For the text-containing cell, return its midpoint in (x, y) coordinate format. 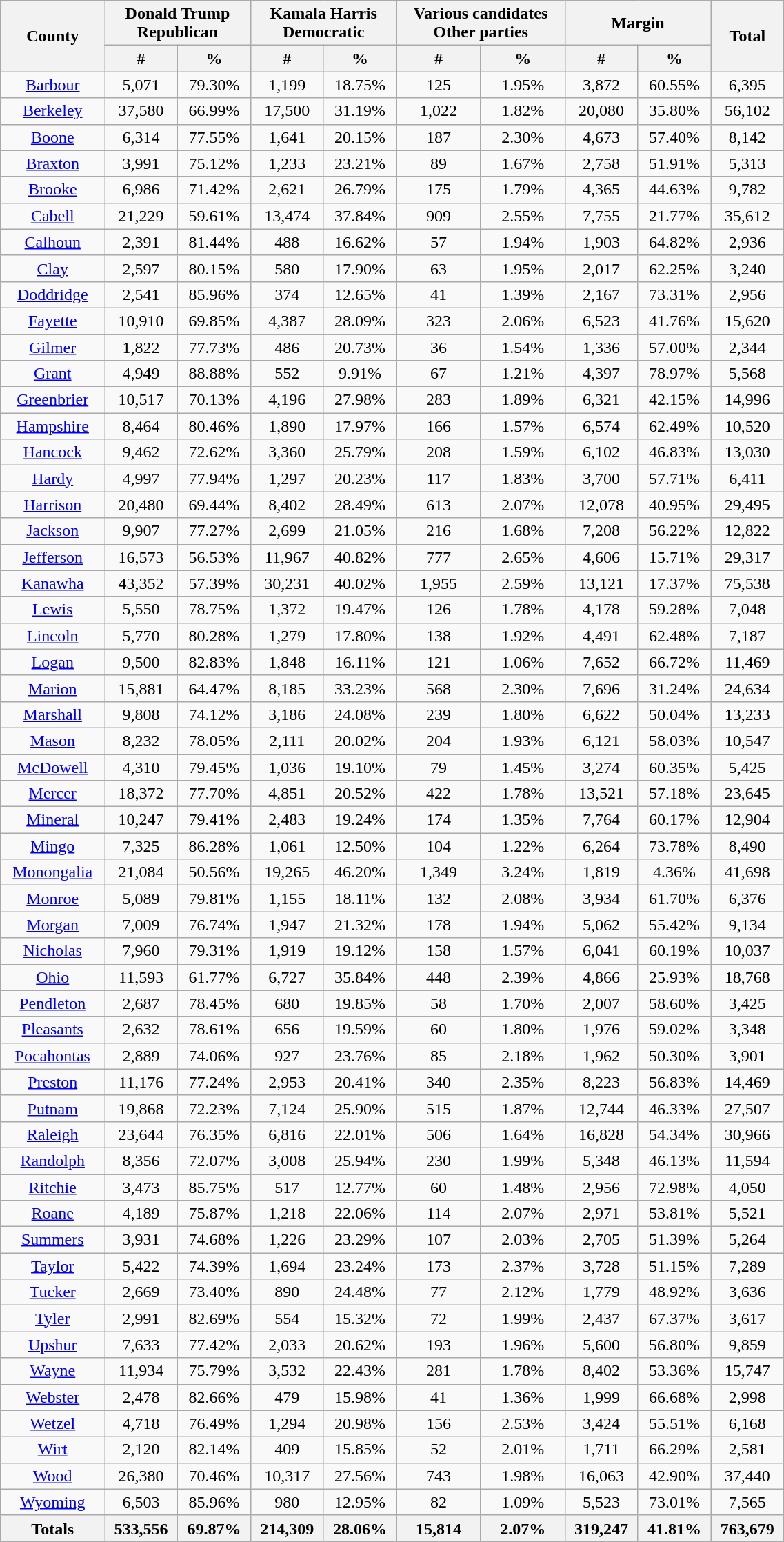
23.21% (360, 163)
Mason (52, 741)
82 (439, 1502)
17.80% (360, 636)
46.20% (360, 872)
2.55% (523, 216)
4.36% (674, 872)
37,440 (747, 1476)
53.81% (674, 1214)
1.21% (523, 374)
488 (287, 242)
2,705 (601, 1240)
Various candidatesOther parties (481, 23)
15,747 (747, 1371)
323 (439, 321)
76.49% (214, 1423)
74.12% (214, 714)
66.72% (674, 662)
Wyoming (52, 1502)
166 (439, 426)
6,121 (601, 741)
1.79% (523, 190)
2,391 (141, 242)
9.91% (360, 374)
656 (287, 1030)
158 (439, 951)
31.19% (360, 111)
59.02% (674, 1030)
4,851 (287, 794)
125 (439, 85)
50.30% (674, 1056)
2.35% (523, 1082)
51.39% (674, 1240)
58 (439, 1003)
21.05% (360, 531)
75.87% (214, 1214)
5,089 (141, 899)
533,556 (141, 1528)
62.48% (674, 636)
75.79% (214, 1371)
56.80% (674, 1345)
1,036 (287, 768)
78.97% (674, 374)
Berkeley (52, 111)
3,424 (601, 1423)
3,348 (747, 1030)
67 (439, 374)
25.93% (674, 977)
Pleasants (52, 1030)
3,532 (287, 1371)
Clay (52, 268)
9,462 (141, 452)
51.91% (674, 163)
3,240 (747, 268)
980 (287, 1502)
552 (287, 374)
1.87% (523, 1108)
74.39% (214, 1266)
3,425 (747, 1003)
4,491 (601, 636)
2,541 (141, 294)
6,622 (601, 714)
3,700 (601, 479)
Fayette (52, 321)
5,313 (747, 163)
4,178 (601, 610)
1,199 (287, 85)
1,336 (601, 347)
8,356 (141, 1161)
2,483 (287, 820)
82.66% (214, 1397)
27,507 (747, 1108)
County (52, 36)
7,289 (747, 1266)
Randolph (52, 1161)
69.87% (214, 1528)
2,936 (747, 242)
422 (439, 794)
5,348 (601, 1161)
Wirt (52, 1450)
1,279 (287, 636)
1,233 (287, 163)
2,687 (141, 1003)
12.77% (360, 1187)
79.45% (214, 768)
28.06% (360, 1528)
7,696 (601, 688)
46.13% (674, 1161)
50.04% (674, 714)
409 (287, 1450)
448 (439, 977)
10,520 (747, 426)
24.08% (360, 714)
60.17% (674, 820)
5,264 (747, 1240)
15.71% (674, 557)
26,380 (141, 1476)
23,645 (747, 794)
4,196 (287, 400)
35.84% (360, 977)
Jackson (52, 531)
1.35% (523, 820)
10,317 (287, 1476)
66.99% (214, 111)
Nicholas (52, 951)
9,907 (141, 531)
Donald TrumpRepublican (178, 23)
5,071 (141, 85)
41.81% (674, 1528)
Webster (52, 1397)
76.74% (214, 925)
2.18% (523, 1056)
Summers (52, 1240)
1,848 (287, 662)
Calhoun (52, 242)
73.78% (674, 846)
15.98% (360, 1397)
Boone (52, 137)
28.09% (360, 321)
340 (439, 1082)
8,464 (141, 426)
Monongalia (52, 872)
77.24% (214, 1082)
29,317 (747, 557)
2,478 (141, 1397)
9,134 (747, 925)
2,033 (287, 1345)
3,636 (747, 1292)
Barbour (52, 85)
10,517 (141, 400)
67.37% (674, 1319)
56,102 (747, 111)
16,828 (601, 1134)
2.03% (523, 1240)
138 (439, 636)
15,814 (439, 1528)
2.01% (523, 1450)
71.42% (214, 190)
50.56% (214, 872)
1,218 (287, 1214)
680 (287, 1003)
21.77% (674, 216)
239 (439, 714)
23,644 (141, 1134)
63 (439, 268)
6,523 (601, 321)
36 (439, 347)
29,495 (747, 505)
48.92% (674, 1292)
11,176 (141, 1082)
85 (439, 1056)
7,755 (601, 216)
16,063 (601, 1476)
57.00% (674, 347)
41.76% (674, 321)
33.23% (360, 688)
70.46% (214, 1476)
Marshall (52, 714)
1,297 (287, 479)
74.68% (214, 1240)
2,111 (287, 741)
81.44% (214, 242)
57 (439, 242)
1.45% (523, 768)
73.40% (214, 1292)
7,764 (601, 820)
40.82% (360, 557)
72.23% (214, 1108)
76.35% (214, 1134)
56.53% (214, 557)
743 (439, 1476)
72.07% (214, 1161)
55.42% (674, 925)
107 (439, 1240)
7,124 (287, 1108)
44.63% (674, 190)
281 (439, 1371)
51.15% (674, 1266)
7,325 (141, 846)
1,294 (287, 1423)
927 (287, 1056)
2,889 (141, 1056)
7,048 (747, 610)
3,360 (287, 452)
5,568 (747, 374)
6,727 (287, 977)
554 (287, 1319)
13,233 (747, 714)
89 (439, 163)
46.83% (674, 452)
1,947 (287, 925)
42.90% (674, 1476)
Lincoln (52, 636)
12,744 (601, 1108)
1.92% (523, 636)
11,594 (747, 1161)
7,633 (141, 1345)
30,966 (747, 1134)
7,960 (141, 951)
57.71% (674, 479)
75,538 (747, 583)
3,617 (747, 1319)
12,078 (601, 505)
1.98% (523, 1476)
60.35% (674, 768)
12.50% (360, 846)
2,699 (287, 531)
Tucker (52, 1292)
4,606 (601, 557)
72 (439, 1319)
82.14% (214, 1450)
479 (287, 1397)
20.62% (360, 1345)
1,779 (601, 1292)
4,397 (601, 374)
580 (287, 268)
7,652 (601, 662)
777 (439, 557)
208 (439, 452)
9,782 (747, 190)
25.79% (360, 452)
2,017 (601, 268)
486 (287, 347)
4,673 (601, 137)
9,500 (141, 662)
132 (439, 899)
4,189 (141, 1214)
1.59% (523, 452)
2,597 (141, 268)
Cabell (52, 216)
73.31% (674, 294)
1.22% (523, 846)
2,669 (141, 1292)
4,310 (141, 768)
5,521 (747, 1214)
6,816 (287, 1134)
55.51% (674, 1423)
6,264 (601, 846)
79.31% (214, 951)
Wood (52, 1476)
79.30% (214, 85)
1.06% (523, 662)
77.55% (214, 137)
216 (439, 531)
88.88% (214, 374)
613 (439, 505)
1,976 (601, 1030)
77 (439, 1292)
78.05% (214, 741)
909 (439, 216)
3,901 (747, 1056)
Kanawha (52, 583)
20,080 (601, 111)
64.47% (214, 688)
4,949 (141, 374)
13,121 (601, 583)
121 (439, 662)
568 (439, 688)
1,694 (287, 1266)
4,718 (141, 1423)
80.28% (214, 636)
4,365 (601, 190)
82.83% (214, 662)
1,919 (287, 951)
40.02% (360, 583)
20.23% (360, 479)
2.53% (523, 1423)
23.29% (360, 1240)
21.32% (360, 925)
319,247 (601, 1528)
2.65% (523, 557)
20.73% (360, 347)
5,523 (601, 1502)
28.49% (360, 505)
Totals (52, 1528)
5,422 (141, 1266)
3,931 (141, 1240)
11,593 (141, 977)
1.68% (523, 531)
Hancock (52, 452)
7,187 (747, 636)
17.97% (360, 426)
31.24% (674, 688)
27.98% (360, 400)
Ohio (52, 977)
60.19% (674, 951)
56.83% (674, 1082)
1,022 (439, 111)
214,309 (287, 1528)
126 (439, 610)
1.09% (523, 1502)
Hampshire (52, 426)
114 (439, 1214)
18.11% (360, 899)
11,967 (287, 557)
54.34% (674, 1134)
1.39% (523, 294)
7,009 (141, 925)
1.93% (523, 741)
19.47% (360, 610)
2,991 (141, 1319)
3,008 (287, 1161)
23.24% (360, 1266)
27.56% (360, 1476)
10,247 (141, 820)
2.06% (523, 321)
1,819 (601, 872)
2,344 (747, 347)
8,490 (747, 846)
Grant (52, 374)
515 (439, 1108)
6,395 (747, 85)
Wetzel (52, 1423)
2.39% (523, 977)
58.60% (674, 1003)
3,473 (141, 1187)
78.61% (214, 1030)
69.85% (214, 321)
1,641 (287, 137)
204 (439, 741)
1,955 (439, 583)
5,600 (601, 1345)
78.45% (214, 1003)
66.29% (674, 1450)
1,372 (287, 610)
Wayne (52, 1371)
25.94% (360, 1161)
19.85% (360, 1003)
1.89% (523, 400)
15,881 (141, 688)
Greenbrier (52, 400)
80.15% (214, 268)
Marion (52, 688)
73.01% (674, 1502)
1,061 (287, 846)
17.37% (674, 583)
19,868 (141, 1108)
16.11% (360, 662)
3,728 (601, 1266)
Harrison (52, 505)
24.48% (360, 1292)
60.55% (674, 85)
26.79% (360, 190)
Doddridge (52, 294)
62.25% (674, 268)
283 (439, 400)
117 (439, 479)
1.64% (523, 1134)
763,679 (747, 1528)
1.54% (523, 347)
46.33% (674, 1108)
2,167 (601, 294)
Putnam (52, 1108)
61.70% (674, 899)
1.82% (523, 111)
12,904 (747, 820)
15.32% (360, 1319)
Tyler (52, 1319)
19.59% (360, 1030)
21,084 (141, 872)
79.81% (214, 899)
85.75% (214, 1187)
5,550 (141, 610)
1,962 (601, 1056)
Monroe (52, 899)
52 (439, 1450)
8,142 (747, 137)
10,547 (747, 741)
14,996 (747, 400)
18.75% (360, 85)
Preston (52, 1082)
1,155 (287, 899)
3,274 (601, 768)
1,711 (601, 1450)
4,387 (287, 321)
35,612 (747, 216)
104 (439, 846)
69.44% (214, 505)
79 (439, 768)
6,411 (747, 479)
20.41% (360, 1082)
82.69% (214, 1319)
15.85% (360, 1450)
79.41% (214, 820)
1,349 (439, 872)
6,503 (141, 1502)
23.76% (360, 1056)
2,632 (141, 1030)
13,521 (601, 794)
10,910 (141, 321)
11,934 (141, 1371)
Pendleton (52, 1003)
193 (439, 1345)
4,050 (747, 1187)
8,232 (141, 741)
2.08% (523, 899)
17.90% (360, 268)
19.12% (360, 951)
5,062 (601, 925)
2,971 (601, 1214)
7,565 (747, 1502)
64.82% (674, 242)
19.10% (360, 768)
Mingo (52, 846)
37,580 (141, 111)
12,822 (747, 531)
41,698 (747, 872)
77.42% (214, 1345)
Mineral (52, 820)
187 (439, 137)
2,581 (747, 1450)
19,265 (287, 872)
7,208 (601, 531)
75.12% (214, 163)
8,223 (601, 1082)
16.62% (360, 242)
Logan (52, 662)
2,758 (601, 163)
6,321 (601, 400)
2,437 (601, 1319)
58.03% (674, 741)
61.77% (214, 977)
14,469 (747, 1082)
20.98% (360, 1423)
12.65% (360, 294)
22.43% (360, 1371)
35.80% (674, 111)
2.59% (523, 583)
8,185 (287, 688)
174 (439, 820)
37.84% (360, 216)
Upshur (52, 1345)
22.01% (360, 1134)
56.22% (674, 531)
3,991 (141, 163)
3.24% (523, 872)
59.28% (674, 610)
Margin (638, 23)
Brooke (52, 190)
2,007 (601, 1003)
11,469 (747, 662)
77.27% (214, 531)
12.95% (360, 1502)
6,041 (601, 951)
59.61% (214, 216)
70.13% (214, 400)
72.62% (214, 452)
6,376 (747, 899)
77.94% (214, 479)
Lewis (52, 610)
1.83% (523, 479)
3,186 (287, 714)
Jefferson (52, 557)
3,934 (601, 899)
506 (439, 1134)
6,102 (601, 452)
Raleigh (52, 1134)
517 (287, 1187)
Total (747, 36)
18,768 (747, 977)
Mercer (52, 794)
22.06% (360, 1214)
16,573 (141, 557)
17,500 (287, 111)
53.36% (674, 1371)
2.12% (523, 1292)
43,352 (141, 583)
42.15% (674, 400)
77.70% (214, 794)
2,120 (141, 1450)
57.39% (214, 583)
19.24% (360, 820)
20.15% (360, 137)
9,859 (747, 1345)
Pocahontas (52, 1056)
86.28% (214, 846)
24,634 (747, 688)
30,231 (287, 583)
Ritchie (52, 1187)
66.68% (674, 1397)
6,168 (747, 1423)
25.90% (360, 1108)
13,474 (287, 216)
57.18% (674, 794)
Roane (52, 1214)
78.75% (214, 610)
230 (439, 1161)
6,986 (141, 190)
10,037 (747, 951)
1,903 (601, 242)
1,226 (287, 1240)
1.36% (523, 1397)
21,229 (141, 216)
1,890 (287, 426)
Gilmer (52, 347)
20.52% (360, 794)
1,999 (601, 1397)
156 (439, 1423)
4,866 (601, 977)
173 (439, 1266)
57.40% (674, 137)
Braxton (52, 163)
2,953 (287, 1082)
1.67% (523, 163)
Taylor (52, 1266)
175 (439, 190)
3,872 (601, 85)
Kamala HarrisDemocratic (323, 23)
62.49% (674, 426)
80.46% (214, 426)
1,822 (141, 347)
20.02% (360, 741)
McDowell (52, 768)
5,425 (747, 768)
4,997 (141, 479)
2,998 (747, 1397)
2,621 (287, 190)
Morgan (52, 925)
Hardy (52, 479)
374 (287, 294)
9,808 (141, 714)
72.98% (674, 1187)
1.70% (523, 1003)
40.95% (674, 505)
13,030 (747, 452)
74.06% (214, 1056)
178 (439, 925)
18,372 (141, 794)
5,770 (141, 636)
77.73% (214, 347)
15,620 (747, 321)
1.48% (523, 1187)
2.37% (523, 1266)
20,480 (141, 505)
1.96% (523, 1345)
6,574 (601, 426)
6,314 (141, 137)
890 (287, 1292)
